Detect which cell encompasses the target text, then output its [X, Y] center coordinate. 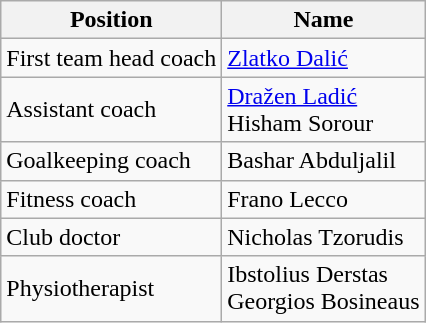
Dražen Ladić Hisham Sorour [324, 110]
Zlatko Dalić [324, 58]
Bashar Abduljalil [324, 161]
Assistant coach [112, 110]
Name [324, 20]
Fitness coach [112, 199]
Position [112, 20]
First team head coach [112, 58]
Ibstolius DerstasGeorgios Bosineaus [324, 288]
Club doctor [112, 237]
Nicholas Tzorudis [324, 237]
Goalkeeping coach [112, 161]
Physiotherapist [112, 288]
Frano Lecco [324, 199]
